From the cell containing the given text, extract its center point as [x, y] coordinate. 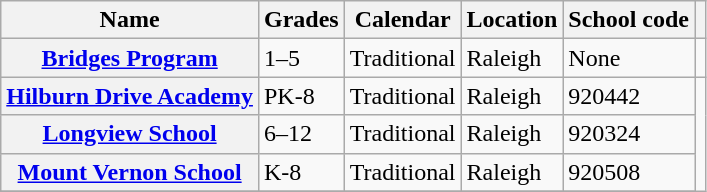
Longview School [130, 134]
Grades [301, 20]
PK-8 [301, 96]
Hilburn Drive Academy [130, 96]
Name [130, 20]
Location [512, 20]
None [629, 58]
Calendar [402, 20]
6–12 [301, 134]
School code [629, 20]
920324 [629, 134]
1–5 [301, 58]
920508 [629, 172]
Mount Vernon School [130, 172]
K-8 [301, 172]
920442 [629, 96]
Bridges Program [130, 58]
